Locate the cell with the specified text and output its [x, y] center coordinate. 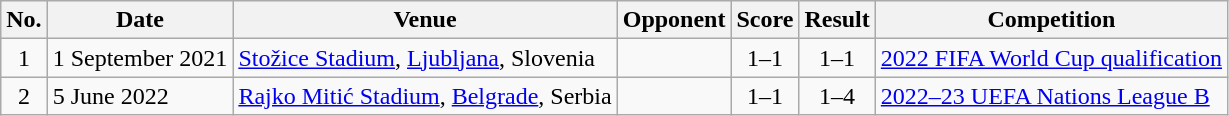
Score [765, 20]
Opponent [674, 20]
2022 FIFA World Cup qualification [1051, 58]
Date [140, 20]
5 June 2022 [140, 96]
No. [24, 20]
1–4 [837, 96]
2022–23 UEFA Nations League B [1051, 96]
Venue [425, 20]
Result [837, 20]
Rajko Mitić Stadium, Belgrade, Serbia [425, 96]
2 [24, 96]
1 [24, 58]
1 September 2021 [140, 58]
Competition [1051, 20]
Stožice Stadium, Ljubljana, Slovenia [425, 58]
